Locate the cell with the specified text and output its (X, Y) center coordinate. 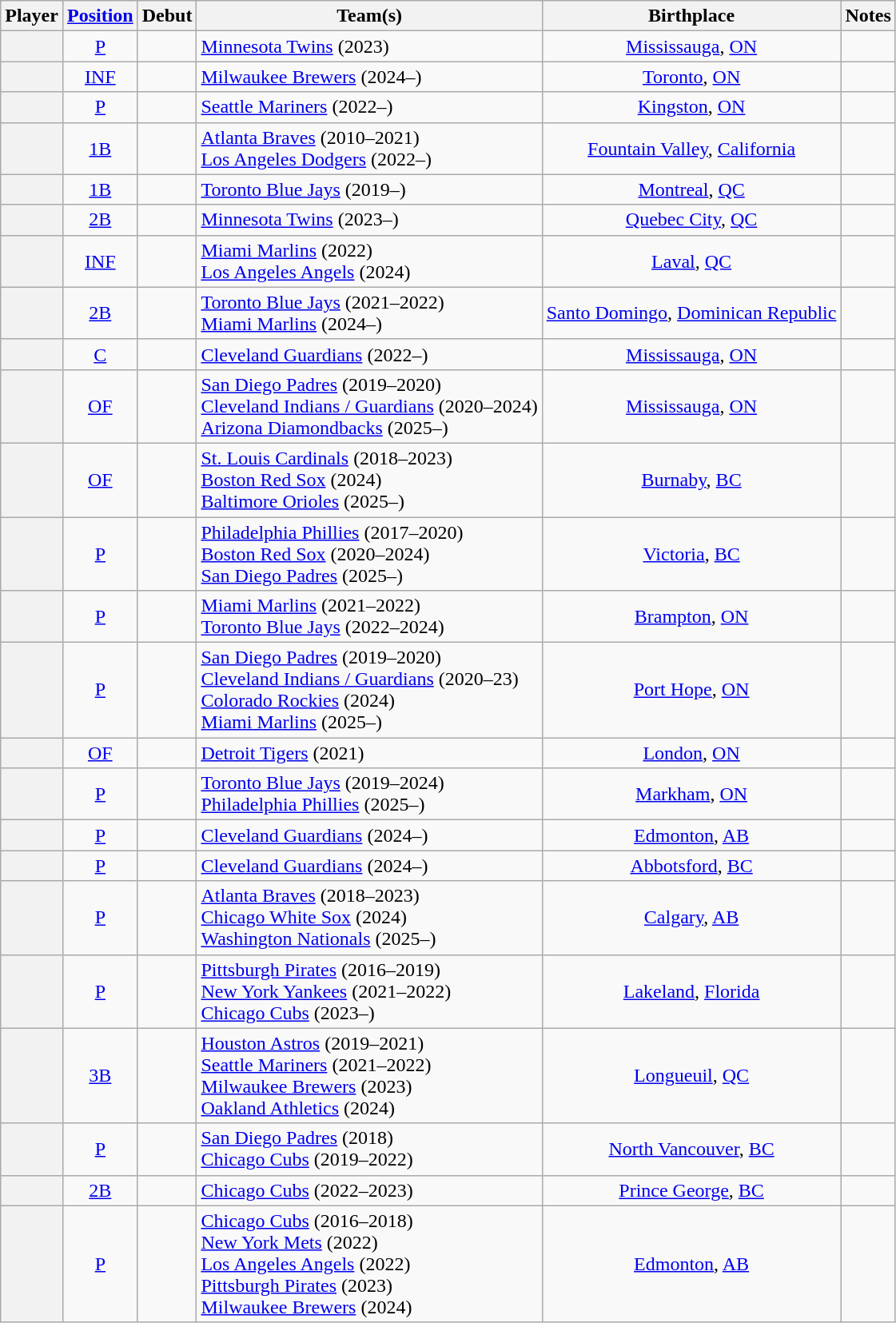
San Diego Padres (2018)Chicago Cubs (2019–2022) (369, 1150)
Minnesota Twins (2023–) (369, 220)
Longueuil, QC (691, 1076)
Notes (868, 16)
Abbotsford, BC (691, 866)
San Diego Padres (2019–2020)Cleveland Indians / Guardians (2020–23)Colorado Rockies (2024)Miami Marlins (2025–) (369, 691)
St. Louis Cardinals (2018–2023)Boston Red Sox (2024)Baltimore Orioles (2025–) (369, 480)
Team(s) (369, 16)
Atlanta Braves (2018–2023)Chicago White Sox (2024)Washington Nationals (2025–) (369, 918)
London, ON (691, 753)
Brampton, ON (691, 617)
Debut (167, 16)
Position (100, 16)
Port Hope, ON (691, 691)
Prince George, BC (691, 1190)
3B (100, 1076)
Victoria, BC (691, 553)
Birthplace (691, 16)
Santo Domingo, Dominican Republic (691, 313)
Montreal, QC (691, 189)
Minnesota Twins (2023) (369, 46)
Lakeland, Florida (691, 991)
Atlanta Braves (2010–2021)Los Angeles Dodgers (2022–) (369, 149)
North Vancouver, BC (691, 1150)
Pittsburgh Pirates (2016–2019)New York Yankees (2021–2022)Chicago Cubs (2023–) (369, 991)
Detroit Tigers (2021) (369, 753)
Toronto, ON (691, 77)
San Diego Padres (2019–2020)Cleveland Indians / Guardians (2020–2024)Arizona Diamondbacks (2025–) (369, 406)
Laval, QC (691, 261)
Calgary, AB (691, 918)
Toronto Blue Jays (2019–2024)Philadelphia Phillies (2025–) (369, 795)
Miami Marlins (2022)Los Angeles Angels (2024) (369, 261)
Seattle Mariners (2022–) (369, 107)
Cleveland Guardians (2022–) (369, 354)
Player (32, 16)
C (100, 354)
Burnaby, BC (691, 480)
Quebec City, QC (691, 220)
Milwaukee Brewers (2024–) (369, 77)
Markham, ON (691, 795)
Toronto Blue Jays (2019–) (369, 189)
Philadelphia Phillies (2017–2020)Boston Red Sox (2020–2024)San Diego Padres (2025–) (369, 553)
Houston Astros (2019–2021)Seattle Mariners (2021–2022)Milwaukee Brewers (2023)Oakland Athletics (2024) (369, 1076)
Miami Marlins (2021–2022)Toronto Blue Jays (2022–2024) (369, 617)
Chicago Cubs (2022–2023) (369, 1190)
Kingston, ON (691, 107)
Fountain Valley, California (691, 149)
Toronto Blue Jays (2021–2022)Miami Marlins (2024–) (369, 313)
Chicago Cubs (2016–2018)New York Mets (2022)Los Angeles Angels (2022)Pittsburgh Pirates (2023)Milwaukee Brewers (2024) (369, 1264)
